Return the [x, y] coordinate for the center point of the cell that contains the specified text.  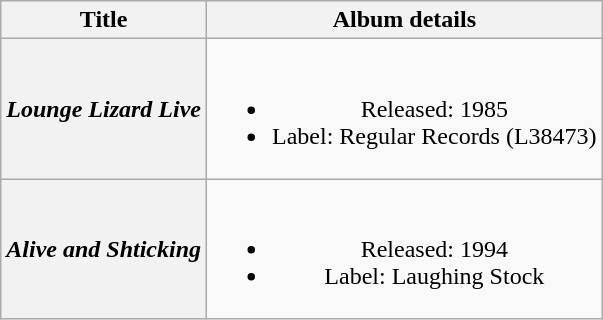
Album details [405, 20]
Title [104, 20]
Released: 1985Label: Regular Records (L38473) [405, 109]
Alive and Shticking [104, 249]
Released: 1994Label: Laughing Stock [405, 249]
Lounge Lizard Live [104, 109]
